Scan for the cell matching the given text and deliver its [x, y] coordinate at center. 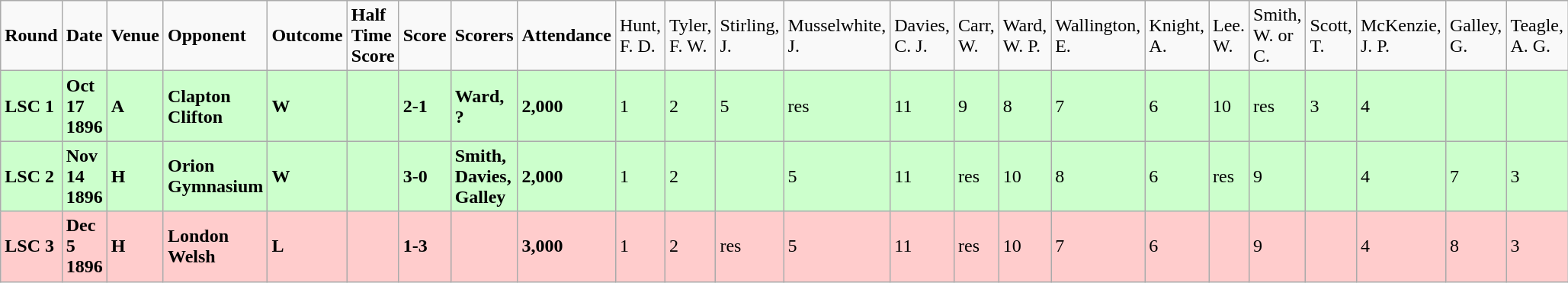
1-3 [425, 246]
Nov 14 1896 [84, 176]
2-1 [425, 106]
Davies, C. J. [922, 36]
Musselwhite, J. [837, 36]
Half Time Score [373, 36]
Wallington, E. [1098, 36]
Tyler, F. W. [691, 36]
Orion Gymnasium [215, 176]
Knight, A. [1177, 36]
Teagle, A. G. [1537, 36]
Smith, Davies, Galley [484, 176]
L [307, 246]
3-0 [425, 176]
LSC 2 [31, 176]
Opponent [215, 36]
Scorers [484, 36]
Stirling, J. [750, 36]
LSC 3 [31, 246]
London Welsh [215, 246]
Dec 5 1896 [84, 246]
Galley, G. [1476, 36]
A [135, 106]
LSC 1 [31, 106]
Scott, T. [1331, 36]
Smith, W. or C. [1278, 36]
Carr, W. [976, 36]
Round [31, 36]
McKenzie, J. P. [1401, 36]
Hunt, F. D. [640, 36]
Ward, ? [484, 106]
Score [425, 36]
3,000 [566, 246]
Date [84, 36]
Attendance [566, 36]
Lee. W. [1229, 36]
Venue [135, 36]
Outcome [307, 36]
Clapton Clifton [215, 106]
Ward, W. P. [1024, 36]
Oct 17 1896 [84, 106]
